Find where the given text appears and provide that cell's center as (x, y) coordinate. 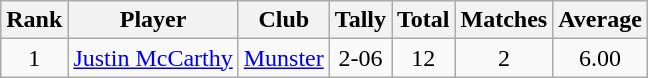
12 (424, 58)
Club (284, 20)
Total (424, 20)
Player (153, 20)
Rank (34, 20)
6.00 (600, 58)
Munster (284, 58)
2 (504, 58)
Matches (504, 20)
1 (34, 58)
Justin McCarthy (153, 58)
Average (600, 20)
2-06 (360, 58)
Tally (360, 20)
